Scan for the cell matching the given text and deliver its [X, Y] coordinate at center. 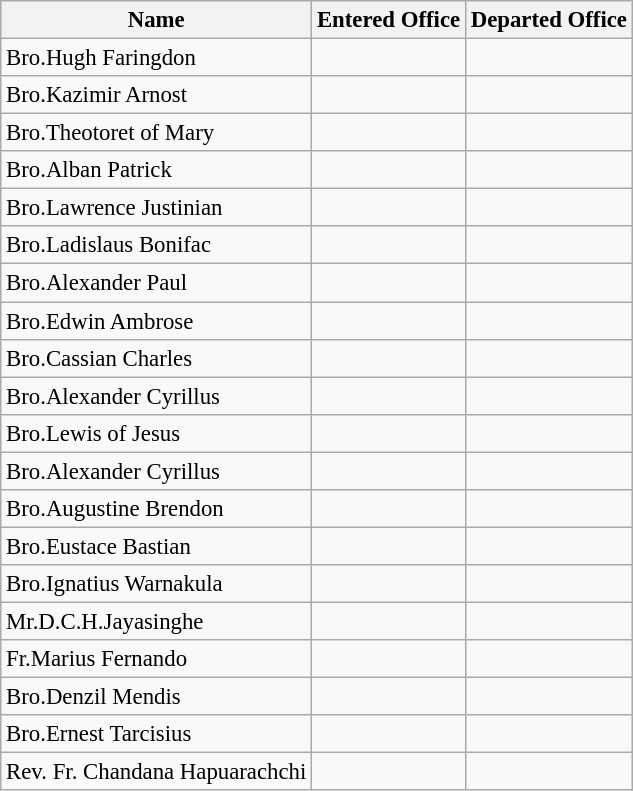
Rev. Fr. Chandana Hapuarachchi [156, 772]
Bro.Cassian Charles [156, 358]
Bro.Lawrence Justinian [156, 208]
Bro.Ernest Tarcisius [156, 734]
Bro.Alban Patrick [156, 170]
Fr.Marius Fernando [156, 659]
Bro.Alexander Paul [156, 283]
Bro.Denzil Mendis [156, 697]
Bro.Augustine Brendon [156, 509]
Bro.Hugh Faringdon [156, 58]
Entered Office [389, 20]
Bro.Lewis of Jesus [156, 433]
Name [156, 20]
Bro.Eustace Bastian [156, 546]
Bro.Theotoret of Mary [156, 133]
Bro.Edwin Ambrose [156, 321]
Bro.Kazimir Arnost [156, 95]
Bro.Ladislaus Bonifac [156, 245]
Mr.D.C.H.Jayasinghe [156, 621]
Departed Office [548, 20]
Bro.Ignatius Warnakula [156, 584]
